Detect which cell encompasses the target text, then output its (x, y) center coordinate. 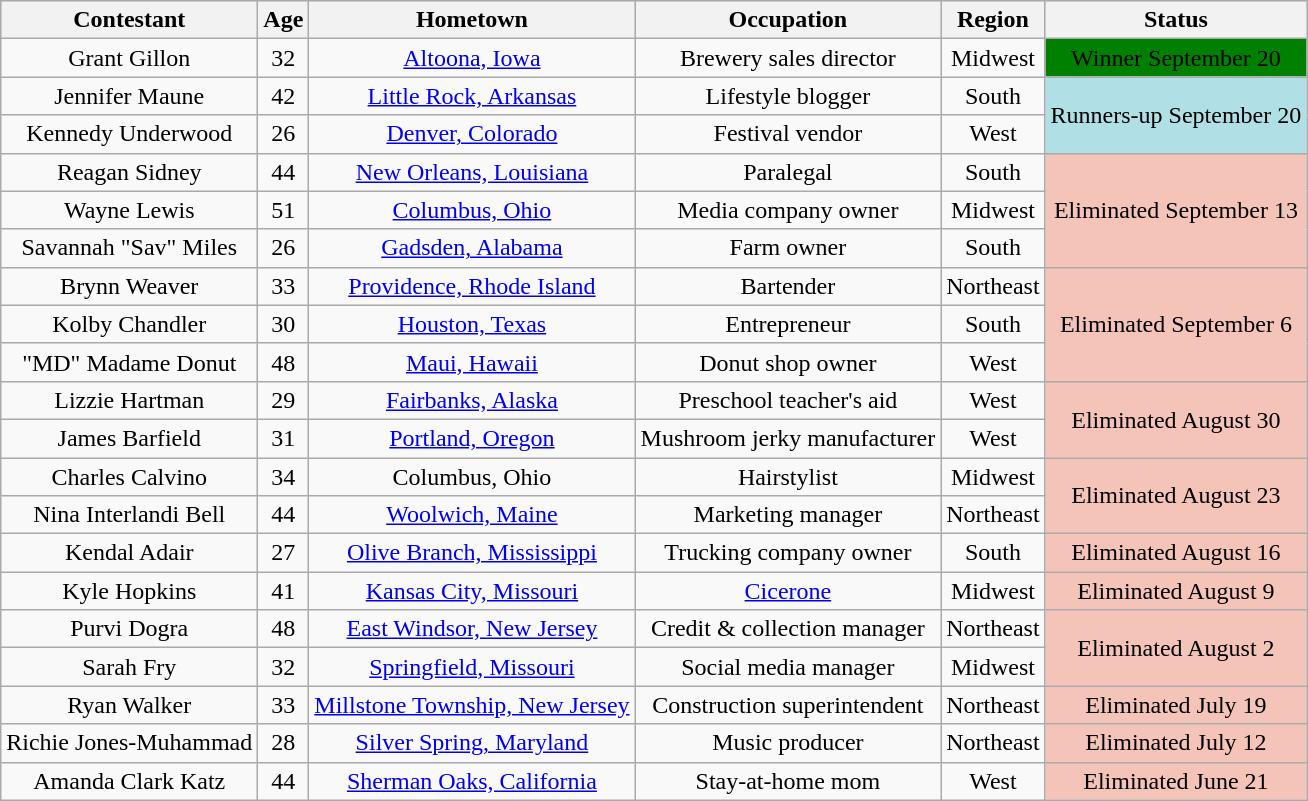
Charles Calvino (130, 477)
Status (1176, 20)
Kennedy Underwood (130, 134)
Cicerone (788, 591)
Houston, Texas (472, 324)
Fairbanks, Alaska (472, 400)
Maui, Hawaii (472, 362)
Purvi Dogra (130, 629)
41 (284, 591)
Sarah Fry (130, 667)
New Orleans, Louisiana (472, 172)
Gadsden, Alabama (472, 248)
Eliminated June 21 (1176, 781)
31 (284, 438)
42 (284, 96)
Woolwich, Maine (472, 515)
Eliminated July 12 (1176, 743)
Stay-at-home mom (788, 781)
Eliminated August 9 (1176, 591)
Reagan Sidney (130, 172)
Preschool teacher's aid (788, 400)
Brynn Weaver (130, 286)
Mushroom jerky manufacturer (788, 438)
"MD" Madame Donut (130, 362)
Kansas City, Missouri (472, 591)
Social media manager (788, 667)
Portland, Oregon (472, 438)
Marketing manager (788, 515)
Music producer (788, 743)
Age (284, 20)
Little Rock, Arkansas (472, 96)
Region (993, 20)
Sherman Oaks, California (472, 781)
Wayne Lewis (130, 210)
Eliminated August 30 (1176, 419)
Media company owner (788, 210)
Savannah "Sav" Miles (130, 248)
Paralegal (788, 172)
Winner September 20 (1176, 58)
Lifestyle blogger (788, 96)
Grant Gillon (130, 58)
Jennifer Maune (130, 96)
Eliminated September 13 (1176, 210)
Silver Spring, Maryland (472, 743)
Providence, Rhode Island (472, 286)
Kolby Chandler (130, 324)
Entrepreneur (788, 324)
29 (284, 400)
Eliminated July 19 (1176, 705)
Kyle Hopkins (130, 591)
Amanda Clark Katz (130, 781)
Millstone Township, New Jersey (472, 705)
Festival vendor (788, 134)
Construction superintendent (788, 705)
Springfield, Missouri (472, 667)
Eliminated August 16 (1176, 553)
Occupation (788, 20)
Eliminated August 23 (1176, 496)
Ryan Walker (130, 705)
Olive Branch, Mississippi (472, 553)
Brewery sales director (788, 58)
Contestant (130, 20)
Altoona, Iowa (472, 58)
51 (284, 210)
Hairstylist (788, 477)
Bartender (788, 286)
James Barfield (130, 438)
30 (284, 324)
Hometown (472, 20)
Lizzie Hartman (130, 400)
Richie Jones-Muhammad (130, 743)
Nina Interlandi Bell (130, 515)
Donut shop owner (788, 362)
Farm owner (788, 248)
Eliminated September 6 (1176, 324)
Kendal Adair (130, 553)
East Windsor, New Jersey (472, 629)
Denver, Colorado (472, 134)
Runners-up September 20 (1176, 115)
Trucking company owner (788, 553)
Eliminated August 2 (1176, 648)
28 (284, 743)
Credit & collection manager (788, 629)
27 (284, 553)
34 (284, 477)
